Provide the (x, y) coordinate of the cell's center where the given text is located.  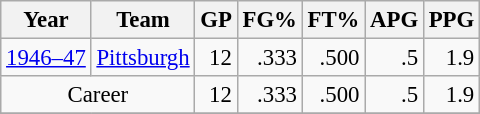
FG% (270, 20)
Team (143, 20)
PPG (451, 20)
1946–47 (46, 58)
APG (394, 20)
GP (216, 20)
Career (98, 95)
Year (46, 20)
Pittsburgh (143, 58)
FT% (334, 20)
